Determine the (x, y) coordinate at the center of the cell enclosing the given text.  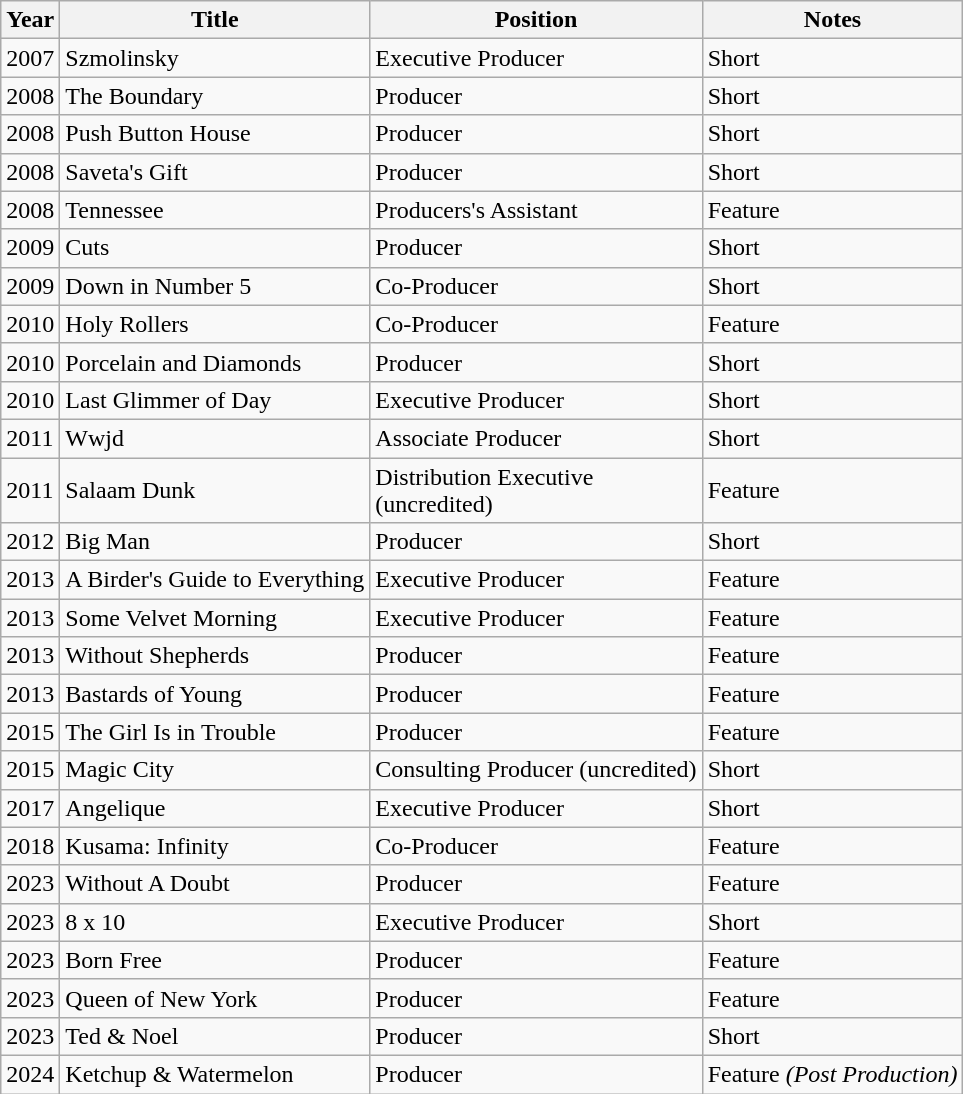
Down in Number 5 (215, 286)
Title (215, 20)
2012 (30, 542)
Big Man (215, 542)
2024 (30, 1074)
Saveta's Gift (215, 172)
The Girl Is in Trouble (215, 732)
Queen of New York (215, 998)
Without Shepherds (215, 656)
Notes (832, 20)
Kusama: Infinity (215, 846)
Cuts (215, 248)
Ted & Noel (215, 1036)
A Birder's Guide to Everything (215, 580)
Angelique (215, 808)
Last Glimmer of Day (215, 400)
2018 (30, 846)
8 x 10 (215, 922)
Some Velvet Morning (215, 618)
Porcelain and Diamonds (215, 362)
Bastards of Young (215, 694)
Feature (Post Production) (832, 1074)
Without A Doubt (215, 884)
Wwjd (215, 438)
Associate Producer (536, 438)
Holy Rollers (215, 324)
2007 (30, 58)
Push Button House (215, 134)
The Boundary (215, 96)
Producers's Assistant (536, 210)
Consulting Producer (uncredited) (536, 770)
Salaam Dunk (215, 490)
Tennessee (215, 210)
2017 (30, 808)
Year (30, 20)
Distribution Executive(uncredited) (536, 490)
Position (536, 20)
Szmolinsky (215, 58)
Born Free (215, 960)
Magic City (215, 770)
Ketchup & Watermelon (215, 1074)
